Scan for the cell matching the given text and deliver its (x, y) coordinate at center. 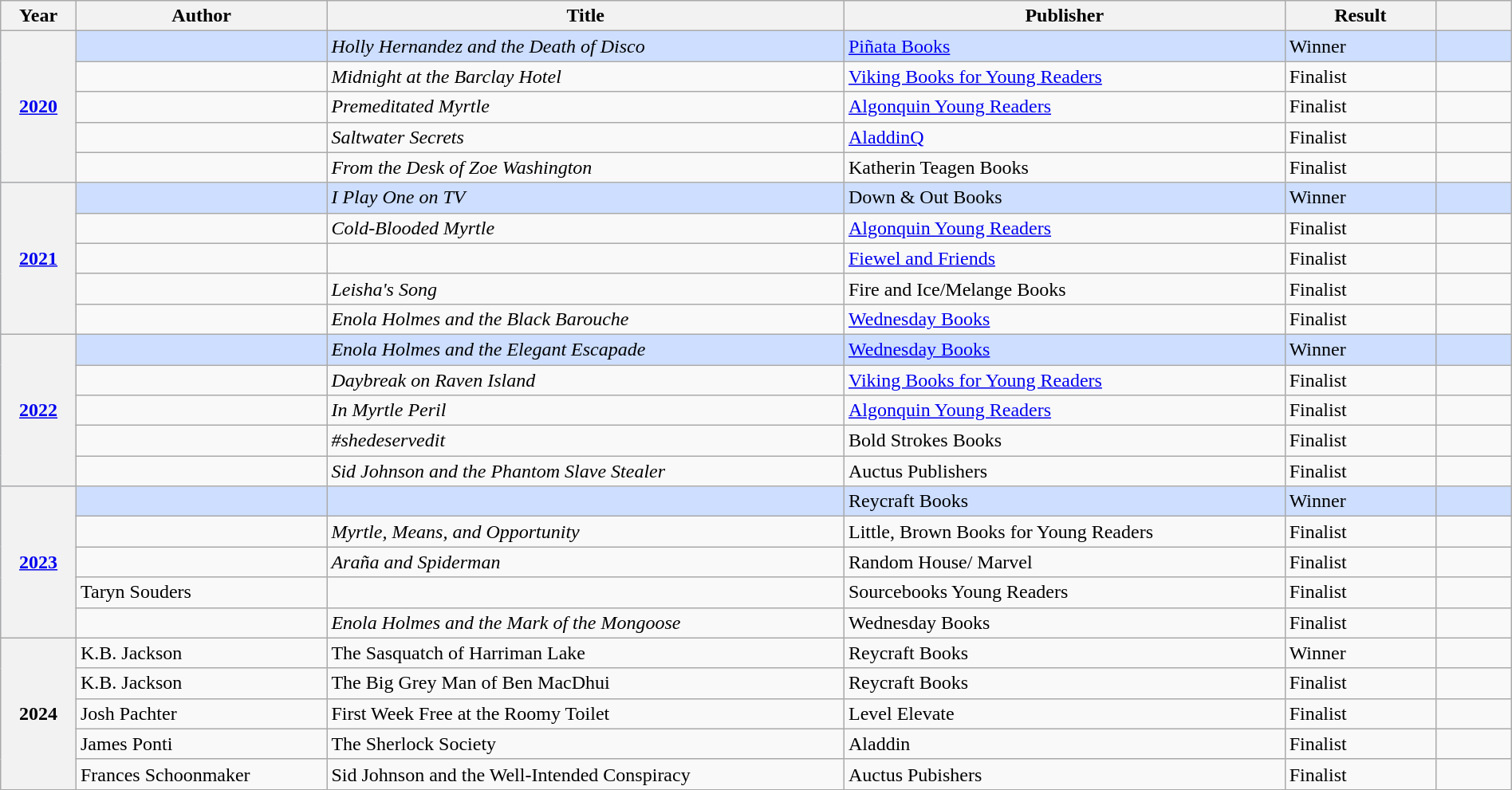
The Big Grey Man of Ben MacDhui (585, 683)
Enola Holmes and the Elegant Escapade (585, 349)
Enola Holmes and the Mark of the Mongoose (585, 623)
2024 (38, 713)
Frances Schoonmaker (201, 774)
Cold-Blooded Myrtle (585, 228)
Sid Johnson and the Phantom Slave Stealer (585, 471)
Myrtle, Means, and Opportunity (585, 532)
Publisher (1064, 16)
Fire and Ice/Melange Books (1064, 289)
Sourcebooks Young Readers (1064, 592)
Auctus Pubishers (1064, 774)
Premeditated Myrtle (585, 107)
First Week Free at the Roomy Toilet (585, 713)
Josh Pachter (201, 713)
Midnight at the Barclay Hotel (585, 77)
Fiewel and Friends (1064, 258)
The Sherlock Society (585, 744)
Leisha's Song (585, 289)
AladdinQ (1064, 137)
Piñata Books (1064, 46)
Down & Out Books (1064, 198)
Little, Brown Books for Young Readers (1064, 532)
From the Desk of Zoe Washington (585, 167)
Sid Johnson and the Well-Intended Conspiracy (585, 774)
Author (201, 16)
Holly Hernandez and the Death of Disco (585, 46)
James Ponti (201, 744)
Daybreak on Raven Island (585, 380)
2021 (38, 258)
Katherin Teagen Books (1064, 167)
2020 (38, 107)
2023 (38, 562)
Year (38, 16)
I Play One on TV (585, 198)
Title (585, 16)
Bold Strokes Books (1064, 441)
Araña and Spiderman (585, 562)
Aladdin (1064, 744)
Taryn Souders (201, 592)
#shedeservedit (585, 441)
In Myrtle Peril (585, 411)
Random House/ Marvel (1064, 562)
Result (1360, 16)
Enola Holmes and the Black Barouche (585, 319)
The Sasquatch of Harriman Lake (585, 653)
Auctus Publishers (1064, 471)
Saltwater Secrets (585, 137)
Level Elevate (1064, 713)
2022 (38, 410)
